Return the [X, Y] coordinate for the center point of the cell that contains the specified text.  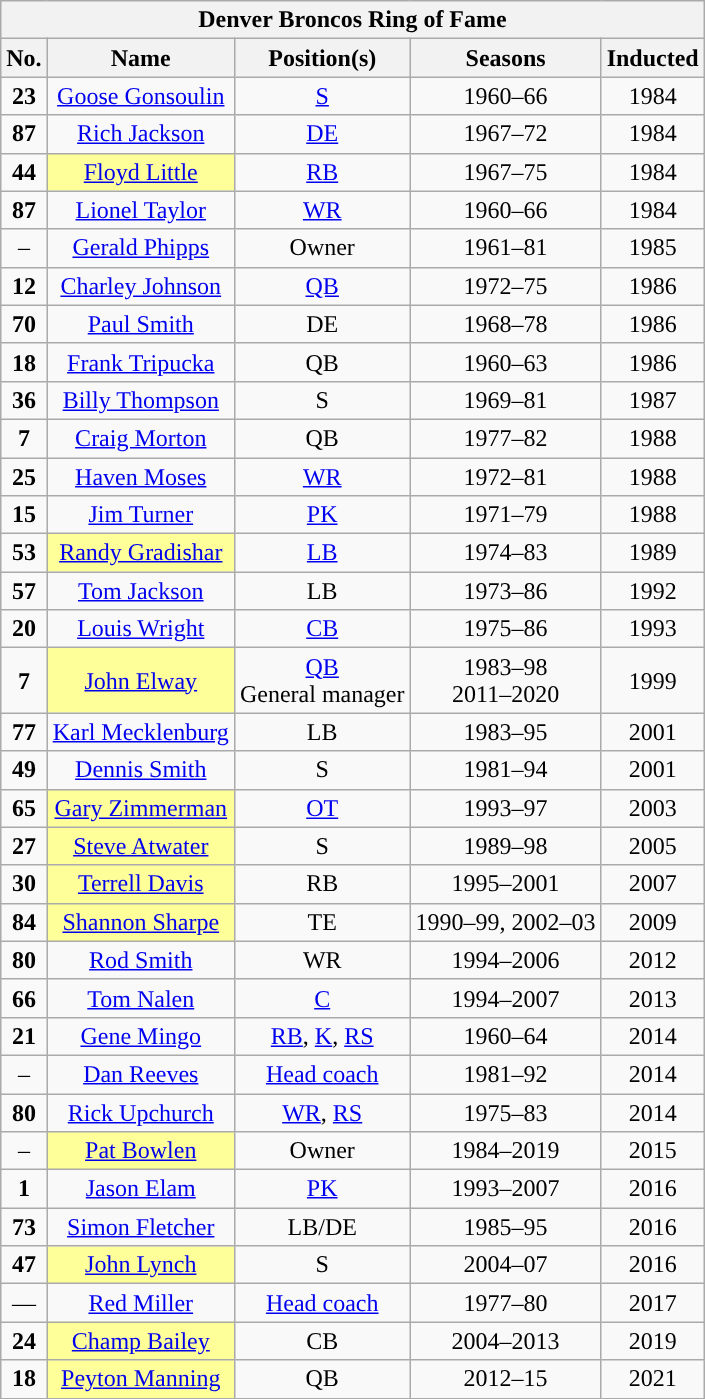
John Lynch [140, 1265]
QBGeneral manager [322, 680]
Tom Nalen [140, 998]
LB/DE [322, 1227]
Red Miller [140, 1303]
WR, RS [322, 1113]
Inducted [652, 58]
1994–2007 [506, 998]
1981–94 [506, 770]
Frank Tripucka [140, 362]
Jason Elam [140, 1189]
Louis Wright [140, 629]
1981–92 [506, 1074]
Dennis Smith [140, 770]
65 [24, 808]
John Elway [140, 680]
1993 [652, 629]
77 [24, 732]
1989 [652, 553]
Charley Johnson [140, 286]
66 [24, 998]
Dan Reeves [140, 1074]
1993–97 [506, 808]
RB, K, RS [322, 1036]
1975–86 [506, 629]
Gerald Phipps [140, 248]
Jim Turner [140, 515]
Floyd Little [140, 172]
1977–80 [506, 1303]
1987 [652, 400]
1999 [652, 680]
27 [24, 846]
Billy Thompson [140, 400]
Craig Morton [140, 438]
2013 [652, 998]
Seasons [506, 58]
— [24, 1303]
Steve Atwater [140, 846]
1993–2007 [506, 1189]
1 [24, 1189]
Tom Jackson [140, 591]
1972–81 [506, 477]
2012–15 [506, 1379]
2007 [652, 884]
1995–2001 [506, 884]
Name [140, 58]
No. [24, 58]
1960–63 [506, 362]
2015 [652, 1151]
25 [24, 477]
Simon Fletcher [140, 1227]
OT [322, 808]
1985 [652, 248]
2004–07 [506, 1265]
1985–95 [506, 1227]
Rod Smith [140, 960]
1983–982011–2020 [506, 680]
12 [24, 286]
70 [24, 324]
1990–99, 2002–03 [506, 922]
47 [24, 1265]
Peyton Manning [140, 1379]
1983–95 [506, 732]
Paul Smith [140, 324]
21 [24, 1036]
1969–81 [506, 400]
Haven Moses [140, 477]
Rich Jackson [140, 134]
2003 [652, 808]
23 [24, 96]
1972–75 [506, 286]
C [322, 998]
1984–2019 [506, 1151]
Gary Zimmerman [140, 808]
Rick Upchurch [140, 1113]
Randy Gradishar [140, 553]
1967–75 [506, 172]
1971–79 [506, 515]
49 [24, 770]
2017 [652, 1303]
1967–72 [506, 134]
Karl Mecklenburg [140, 732]
73 [24, 1227]
Gene Mingo [140, 1036]
1973–86 [506, 591]
2004–2013 [506, 1341]
Champ Bailey [140, 1341]
1992 [652, 591]
1974–83 [506, 553]
44 [24, 172]
1975–83 [506, 1113]
2019 [652, 1341]
36 [24, 400]
2005 [652, 846]
20 [24, 629]
1977–82 [506, 438]
2021 [652, 1379]
TE [322, 922]
1968–78 [506, 324]
2009 [652, 922]
Position(s) [322, 58]
Shannon Sharpe [140, 922]
1960–64 [506, 1036]
30 [24, 884]
Pat Bowlen [140, 1151]
Lionel Taylor [140, 210]
1989–98 [506, 846]
84 [24, 922]
15 [24, 515]
Denver Broncos Ring of Fame [352, 20]
1994–2006 [506, 960]
Goose Gonsoulin [140, 96]
Terrell Davis [140, 884]
2012 [652, 960]
53 [24, 553]
24 [24, 1341]
1961–81 [506, 248]
57 [24, 591]
